Extract the [x, y] coordinate from the center of the cell holding the provided text.  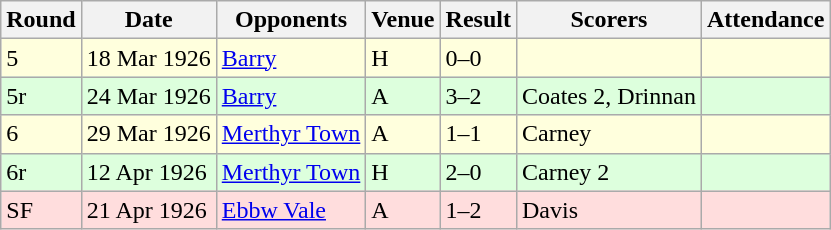
24 Mar 1926 [148, 96]
1–1 [478, 134]
Result [478, 20]
Scorers [608, 20]
Carney 2 [608, 172]
Carney [608, 134]
6 [41, 134]
3–2 [478, 96]
12 Apr 1926 [148, 172]
Davis [608, 210]
18 Mar 1926 [148, 58]
21 Apr 1926 [148, 210]
6r [41, 172]
Date [148, 20]
1–2 [478, 210]
Opponents [291, 20]
Attendance [765, 20]
0–0 [478, 58]
Venue [403, 20]
Ebbw Vale [291, 210]
Round [41, 20]
2–0 [478, 172]
5 [41, 58]
29 Mar 1926 [148, 134]
5r [41, 96]
Coates 2, Drinnan [608, 96]
SF [41, 210]
